Locate the cell with the specified text and output its [x, y] center coordinate. 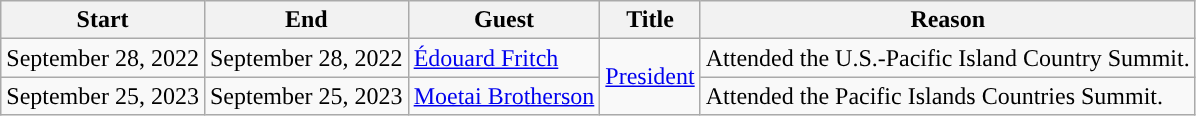
Reason [948, 20]
Édouard Fritch [504, 58]
Attended the Pacific Islands Countries Summit. [948, 96]
Attended the U.S.-Pacific Island Country Summit. [948, 58]
Title [650, 20]
President [650, 77]
Moetai Brotherson [504, 96]
Guest [504, 20]
Start [103, 20]
End [306, 20]
